Pinpoint the cell where the given text exists, returning its (x, y) midpoint coordinate. 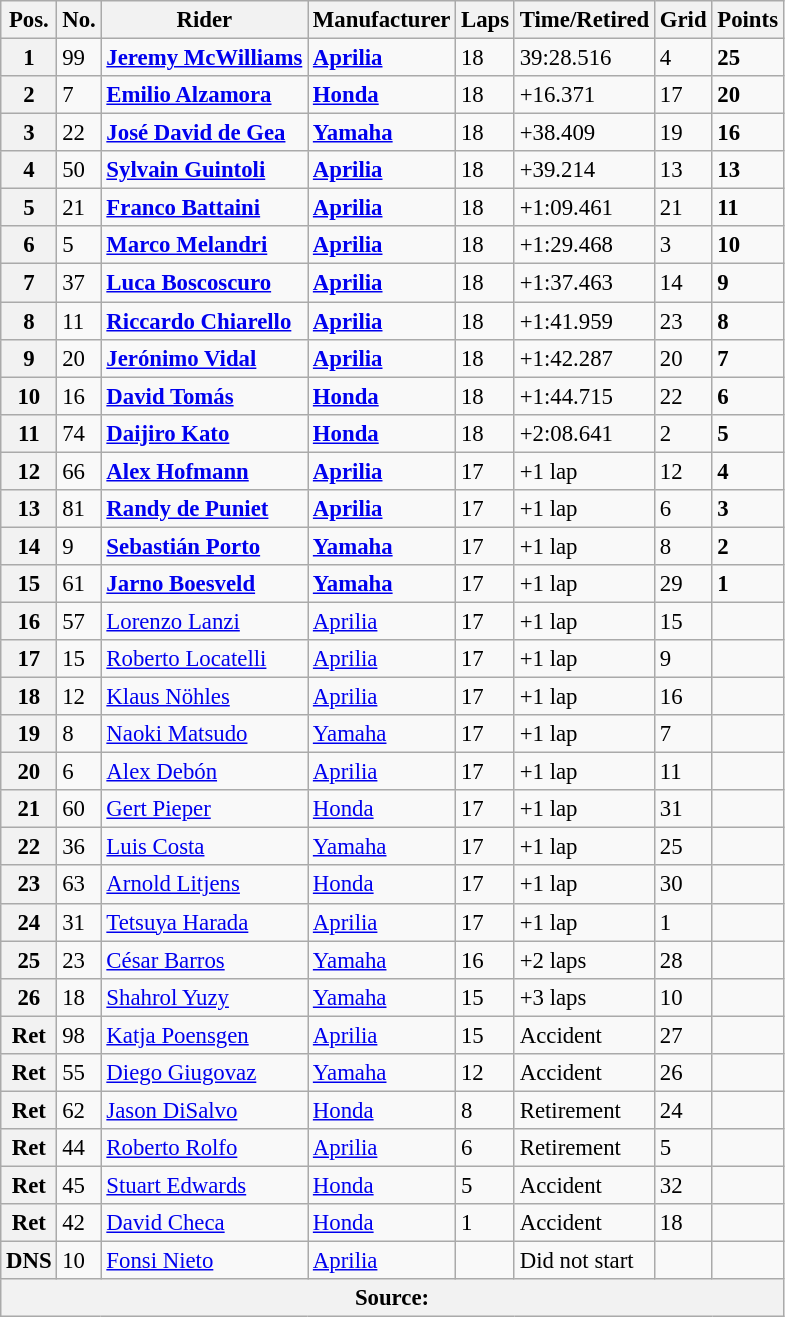
Did not start (584, 1261)
+2:08.641 (584, 433)
Emilio Alzamora (204, 95)
Points (748, 20)
Fonsi Nieto (204, 1261)
Naoki Matsudo (204, 734)
27 (682, 1035)
+1:41.959 (584, 321)
36 (79, 847)
Laps (486, 20)
+1:37.463 (584, 283)
Grid (682, 20)
99 (79, 58)
Luca Boscoscuro (204, 283)
Jeremy McWilliams (204, 58)
Jarno Boesveld (204, 584)
Marco Melandri (204, 245)
55 (79, 1073)
Alex Hofmann (204, 471)
Gert Pieper (204, 809)
37 (79, 283)
Manufacturer (382, 20)
+16.371 (584, 95)
Luis Costa (204, 847)
+1:09.461 (584, 208)
29 (682, 584)
61 (79, 584)
Franco Battaini (204, 208)
+38.409 (584, 133)
+1:42.287 (584, 358)
+2 laps (584, 960)
No. (79, 20)
Shahrol Yuzy (204, 997)
39:28.516 (584, 58)
28 (682, 960)
32 (682, 1185)
62 (79, 1110)
David Tomás (204, 396)
63 (79, 885)
66 (79, 471)
Katja Poensgen (204, 1035)
Daijiro Kato (204, 433)
42 (79, 1223)
+3 laps (584, 997)
Randy de Puniet (204, 509)
Roberto Locatelli (204, 659)
Lorenzo Lanzi (204, 621)
Alex Debón (204, 772)
98 (79, 1035)
Riccardo Chiarello (204, 321)
Stuart Edwards (204, 1185)
+39.214 (584, 170)
44 (79, 1148)
60 (79, 809)
Jerónimo Vidal (204, 358)
Diego Giugovaz (204, 1073)
30 (682, 885)
74 (79, 433)
Sebastián Porto (204, 546)
Roberto Rolfo (204, 1148)
Klaus Nöhles (204, 697)
Pos. (29, 20)
57 (79, 621)
Tetsuya Harada (204, 922)
Sylvain Guintoli (204, 170)
45 (79, 1185)
Source: (392, 1298)
Rider (204, 20)
Time/Retired (584, 20)
81 (79, 509)
David Checa (204, 1223)
+1:44.715 (584, 396)
Arnold Litjens (204, 885)
50 (79, 170)
José David de Gea (204, 133)
+1:29.468 (584, 245)
DNS (29, 1261)
Jason DiSalvo (204, 1110)
César Barros (204, 960)
